Pinpoint the cell where the given text exists, returning its (X, Y) midpoint coordinate. 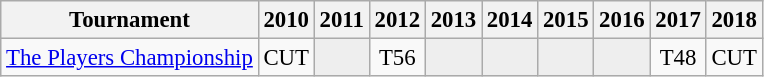
2013 (453, 20)
2018 (734, 20)
2012 (397, 20)
2016 (622, 20)
T56 (397, 58)
The Players Championship (130, 58)
2017 (678, 20)
Tournament (130, 20)
2010 (286, 20)
2015 (566, 20)
2014 (510, 20)
2011 (342, 20)
T48 (678, 58)
